Pinpoint the cell where the given text exists, returning its [x, y] midpoint coordinate. 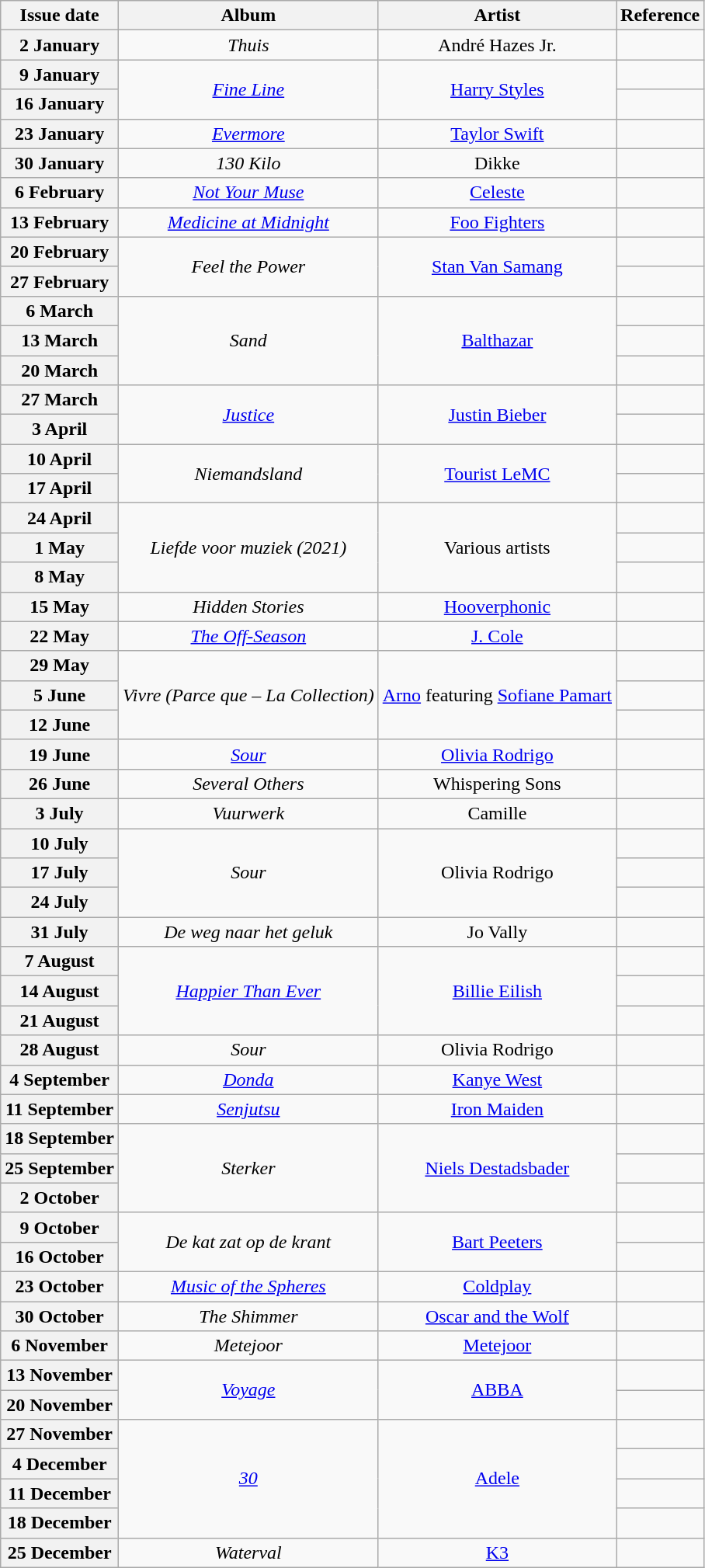
4 December [60, 1464]
8 May [60, 577]
13 November [60, 1375]
Jo Vally [497, 932]
Stan Van Samang [497, 266]
Donda [248, 1080]
20 March [60, 370]
Bart Peeters [497, 1242]
26 June [60, 784]
Hidden Stories [248, 607]
25 September [60, 1168]
13 February [60, 222]
20 February [60, 252]
1 May [60, 548]
11 September [60, 1109]
Camille [497, 813]
De weg naar het geluk [248, 932]
Vivre (Parce que – La Collection) [248, 695]
The Shimmer [248, 1316]
Iron Maiden [497, 1109]
Happier Than Ever [248, 991]
16 October [60, 1257]
24 July [60, 902]
130 Kilo [248, 163]
2 October [60, 1198]
Reference [660, 16]
6 November [60, 1346]
Voyage [248, 1390]
Waterval [248, 1552]
Justice [248, 415]
25 December [60, 1552]
Several Others [248, 784]
27 February [60, 281]
29 May [60, 666]
Issue date [60, 16]
Niemandsland [248, 474]
Sterker [248, 1168]
Not Your Muse [248, 193]
17 July [60, 873]
Hooverphonic [497, 607]
Liefde voor muziek (2021) [248, 548]
17 April [60, 488]
Kanye West [497, 1080]
16 January [60, 104]
Niels Destadsbader [497, 1168]
20 November [60, 1405]
9 January [60, 75]
K3 [497, 1552]
18 December [60, 1523]
19 June [60, 754]
14 August [60, 991]
10 July [60, 843]
Celeste [497, 193]
Billie Eilish [497, 991]
15 May [60, 607]
Harry Styles [497, 89]
7 August [60, 961]
J. Cole [497, 636]
30 January [60, 163]
Medicine at Midnight [248, 222]
Feel the Power [248, 266]
Coldplay [497, 1286]
Balthazar [497, 340]
23 October [60, 1286]
3 July [60, 813]
18 September [60, 1139]
3 April [60, 429]
Artist [497, 16]
23 January [60, 134]
Whispering Sons [497, 784]
Tourist LeMC [497, 474]
21 August [60, 1020]
5 June [60, 695]
Justin Bieber [497, 415]
Arno featuring Sofiane Pamart [497, 695]
Oscar and the Wolf [497, 1316]
12 June [60, 725]
Foo Fighters [497, 222]
Album [248, 16]
Taylor Swift [497, 134]
27 November [60, 1434]
ABBA [497, 1390]
6 March [60, 311]
24 April [60, 518]
10 April [60, 459]
27 March [60, 400]
Evermore [248, 134]
Music of the Spheres [248, 1286]
De kat zat op de krant [248, 1242]
22 May [60, 636]
31 July [60, 932]
Dikke [497, 163]
The Off-Season [248, 636]
Vuurwerk [248, 813]
André Hazes Jr. [497, 45]
Sand [248, 340]
2 January [60, 45]
13 March [60, 340]
4 September [60, 1080]
28 August [60, 1050]
Senjutsu [248, 1109]
6 February [60, 193]
30 October [60, 1316]
Various artists [497, 548]
Thuis [248, 45]
11 December [60, 1493]
30 [248, 1479]
Adele [497, 1479]
Fine Line [248, 89]
9 October [60, 1227]
